Scan for the cell matching the given text and deliver its (x, y) coordinate at center. 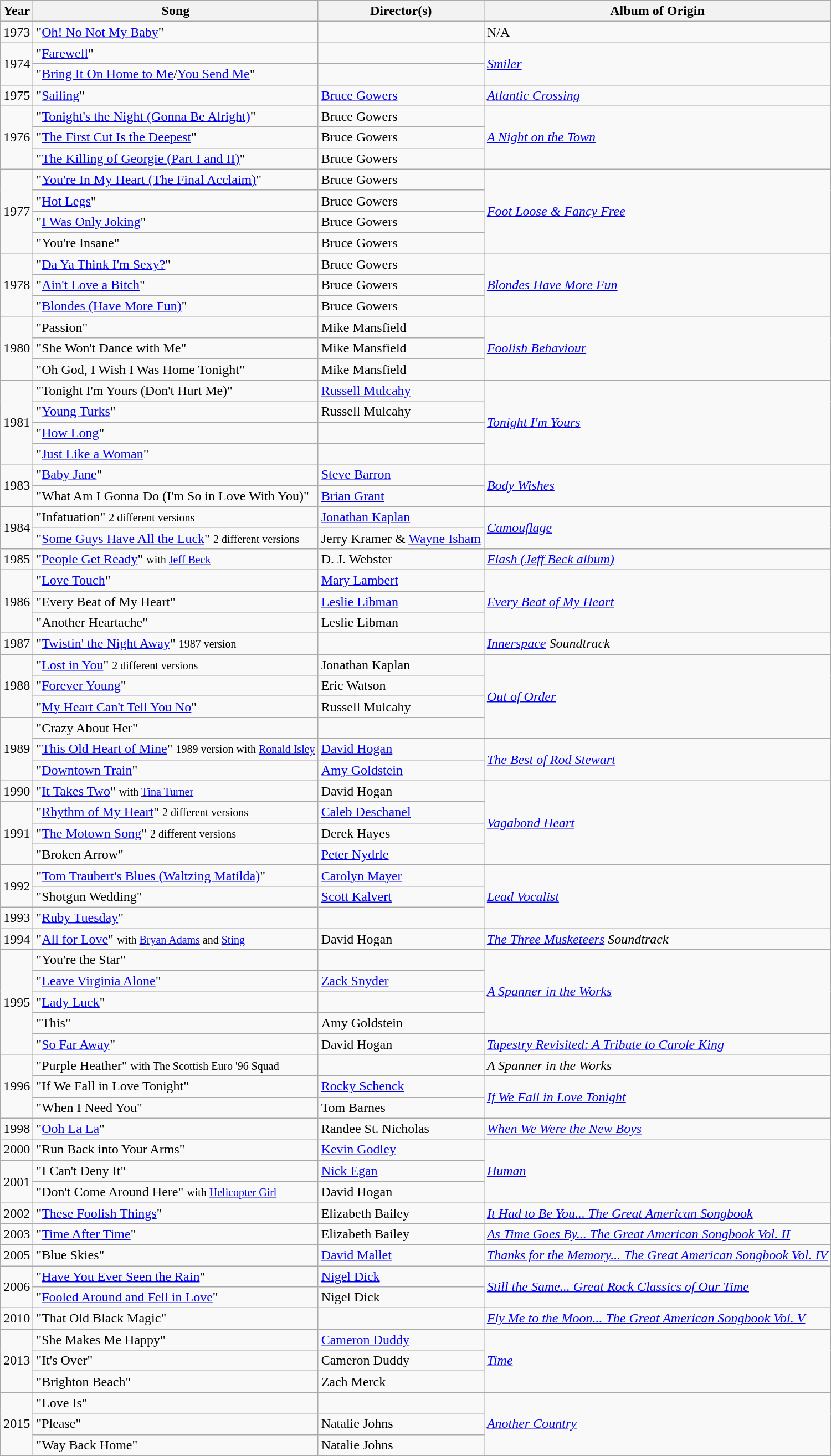
Eric Watson (401, 686)
Vagabond Heart (657, 823)
1976 (17, 137)
Out of Order (657, 696)
Human (657, 1171)
1977 (17, 211)
Brian Grant (401, 496)
Randee St. Nicholas (401, 1129)
"People Get Ready" with Jeff Beck (176, 559)
Lead Vocalist (657, 896)
1995 (17, 1002)
"You're Insane" (176, 243)
Kevin Godley (401, 1150)
Body Wishes (657, 485)
Mary Lambert (401, 580)
"She Makes Me Happy" (176, 1340)
If We Fall in Love Tonight (657, 1097)
Director(s) (401, 11)
"Love Touch" (176, 580)
1984 (17, 527)
1983 (17, 485)
"Rhythm of My Heart" 2 different versions (176, 812)
"The First Cut Is the Deepest" (176, 137)
Caleb Deschanel (401, 812)
2000 (17, 1150)
"When I Need You" (176, 1108)
"Have You Ever Seen the Rain" (176, 1276)
"What Am I Gonna Do (I'm So in Love With You)" (176, 496)
Zach Merck (401, 1382)
"My Heart Can't Tell You No" (176, 707)
"Downtown Train" (176, 770)
"Just Like a Woman" (176, 454)
1973 (17, 32)
The Three Musketeers Soundtrack (657, 939)
"Twistin' the Night Away" 1987 version (176, 644)
Flash (Jeff Beck album) (657, 559)
"Shotgun Wedding" (176, 896)
Derek Hayes (401, 833)
Tapestry Revisited: A Tribute to Carole King (657, 1044)
"The Motown Song" 2 different versions (176, 833)
1996 (17, 1086)
Camouflage (657, 527)
2001 (17, 1181)
Zack Snyder (401, 981)
Rocky Schenck (401, 1086)
1992 (17, 886)
2013 (17, 1361)
"Infatuation" 2 different versions (176, 517)
"Blondes (Have More Fun)" (176, 306)
"Tom Traubert's Blues (Waltzing Matilda)" (176, 875)
1980 (17, 348)
1986 (17, 601)
Every Beat of My Heart (657, 601)
"Purple Heather" with The Scottish Euro '96 Squad (176, 1065)
"I Can't Deny It" (176, 1171)
Time (657, 1361)
Thanks for the Memory... The Great American Songbook Vol. IV (657, 1255)
Peter Nydrle (401, 854)
"Another Heartache" (176, 623)
"Blue Skies" (176, 1255)
Tom Barnes (401, 1108)
"Leave Virginia Alone" (176, 981)
"She Won't Dance with Me" (176, 348)
"Passion" (176, 327)
"Please" (176, 1424)
Year (17, 11)
2015 (17, 1424)
It Had to Be You... The Great American Songbook (657, 1213)
1990 (17, 791)
2002 (17, 1213)
"Way Back Home" (176, 1445)
"Oh God, I Wish I Was Home Tonight" (176, 370)
"Every Beat of My Heart" (176, 601)
"Hot Legs" (176, 201)
Smiler (657, 64)
Blondes Have More Fun (657, 285)
"This Old Heart of Mine" 1989 version with Ronald Isley (176, 749)
1998 (17, 1129)
2005 (17, 1255)
"Ooh La La" (176, 1129)
Tonight I'm Yours (657, 422)
"You're In My Heart (The Final Acclaim)" (176, 180)
1981 (17, 422)
"Don't Come Around Here" with Helicopter Girl (176, 1192)
When We Were the New Boys (657, 1129)
"All for Love" with Bryan Adams and Sting (176, 939)
Steve Barron (401, 475)
Innerspace Soundtrack (657, 644)
"Some Guys Have All the Luck" 2 different versions (176, 538)
1978 (17, 285)
1975 (17, 95)
"How Long" (176, 433)
"This" (176, 1023)
1985 (17, 559)
1974 (17, 64)
"You're the Star" (176, 960)
"Forever Young" (176, 686)
Atlantic Crossing (657, 95)
"I Was Only Joking" (176, 222)
"Ain't Love a Bitch" (176, 285)
"Run Back into Your Arms" (176, 1150)
"These Foolish Things" (176, 1213)
"Young Turks" (176, 412)
"Tonight's the Night (Gonna Be Alright)" (176, 116)
1989 (17, 749)
The Best of Rod Stewart (657, 760)
Fly Me to the Moon... The Great American Songbook Vol. V (657, 1319)
2006 (17, 1286)
2010 (17, 1319)
Foolish Behaviour (657, 348)
Jerry Kramer & Wayne Isham (401, 538)
"Brighton Beach" (176, 1382)
"Broken Arrow" (176, 854)
"Bring It On Home to Me/You Send Me" (176, 74)
"Love Is" (176, 1403)
"It Takes Two" with Tina Turner (176, 791)
"Farewell" (176, 53)
"Tonight I'm Yours (Don't Hurt Me)" (176, 391)
"Ruby Tuesday" (176, 917)
2003 (17, 1234)
"Time After Time" (176, 1234)
"Oh! No Not My Baby" (176, 32)
"Crazy About Her" (176, 728)
1988 (17, 686)
"Fooled Around and Fell in Love" (176, 1298)
Song (176, 11)
1991 (17, 833)
1994 (17, 939)
"The Killing of Georgie (Part I and II)" (176, 158)
"That Old Black Magic" (176, 1319)
"Da Ya Think I'm Sexy?" (176, 264)
David Mallet (401, 1255)
1987 (17, 644)
Album of Origin (657, 11)
"If We Fall in Love Tonight" (176, 1086)
"Lady Luck" (176, 1002)
Foot Loose & Fancy Free (657, 211)
Carolyn Mayer (401, 875)
"Lost in You" 2 different versions (176, 665)
D. J. Webster (401, 559)
N/A (657, 32)
A Night on the Town (657, 137)
"Baby Jane" (176, 475)
"It's Over" (176, 1361)
Nick Egan (401, 1171)
As Time Goes By... The Great American Songbook Vol. II (657, 1234)
1993 (17, 917)
Still the Same... Great Rock Classics of Our Time (657, 1286)
"So Far Away" (176, 1044)
Scott Kalvert (401, 896)
"Sailing" (176, 95)
Another Country (657, 1424)
